Pinpoint the cell where the given text exists, returning its [X, Y] midpoint coordinate. 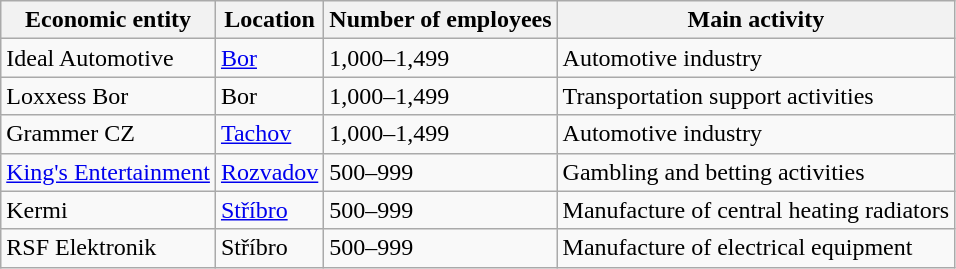
Manufacture of central heating radiators [756, 210]
Tachov [269, 134]
Ideal Automotive [108, 58]
Manufacture of electrical equipment [756, 248]
Loxxess Bor [108, 96]
Kermi [108, 210]
Economic entity [108, 20]
Transportation support activities [756, 96]
Main activity [756, 20]
King's Entertainment [108, 172]
Gambling and betting activities [756, 172]
Grammer CZ [108, 134]
Location [269, 20]
RSF Elektronik [108, 248]
Number of employees [440, 20]
Rozvadov [269, 172]
